From the cell containing the given text, extract its center point as (X, Y) coordinate. 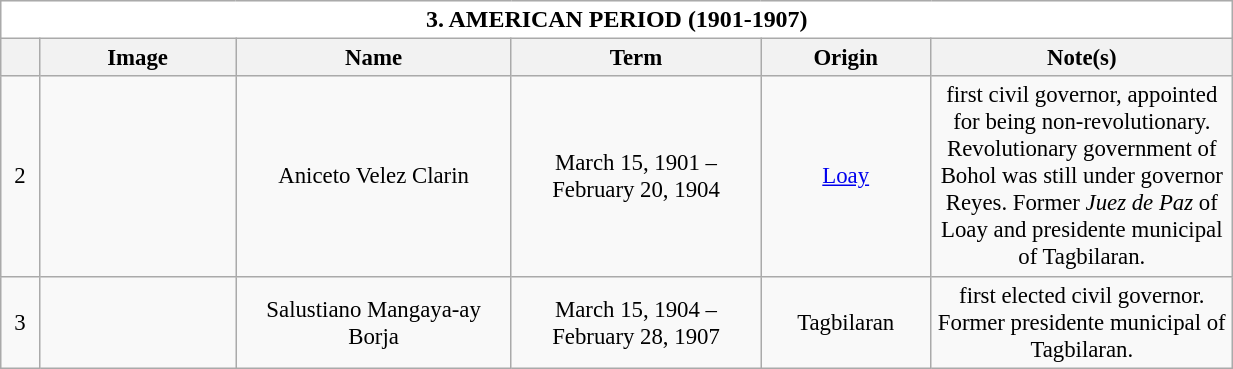
Loay (846, 177)
3. AMERICAN PERIOD (1901-1907) (617, 20)
Image (138, 58)
Tagbilaran (846, 322)
Note(s) (1082, 58)
Aniceto Velez Clarin (374, 177)
Name (374, 58)
3 (20, 322)
March 15, 1904 –February 28, 1907 (636, 322)
first elected civil governor. Former presidente municipal of Tagbilaran. (1082, 322)
Salustiano Mangaya-ay Borja (374, 322)
2 (20, 177)
March 15, 1901 –February 20, 1904 (636, 177)
Origin (846, 58)
Term (636, 58)
